From the cell containing the given text, extract its center point as (x, y) coordinate. 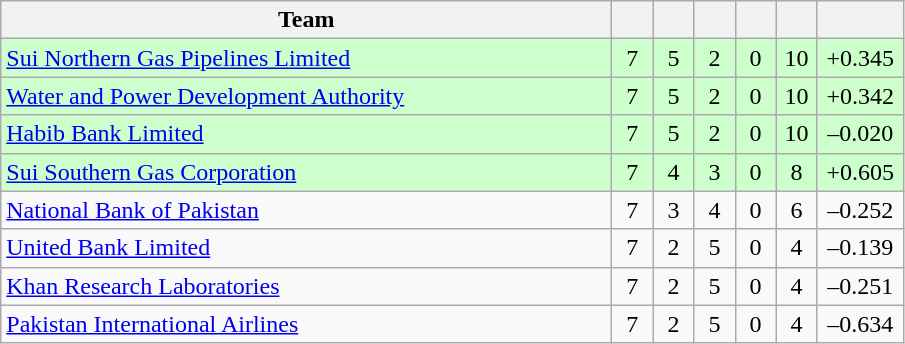
Pakistan International Airlines (306, 324)
Khan Research Laboratories (306, 286)
Sui Southern Gas Corporation (306, 172)
+0.605 (860, 172)
6 (796, 210)
–0.252 (860, 210)
–0.251 (860, 286)
–0.634 (860, 324)
8 (796, 172)
–0.020 (860, 134)
+0.342 (860, 96)
Sui Northern Gas Pipelines Limited (306, 58)
+0.345 (860, 58)
United Bank Limited (306, 248)
National Bank of Pakistan (306, 210)
Habib Bank Limited (306, 134)
Team (306, 20)
Water and Power Development Authority (306, 96)
–0.139 (860, 248)
